Pinpoint the cell where the given text exists, returning its (x, y) midpoint coordinate. 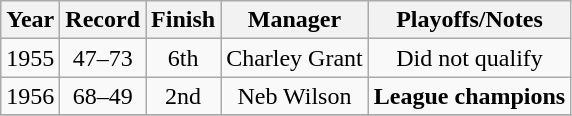
Finish (184, 20)
1955 (30, 58)
Playoffs/Notes (469, 20)
Record (103, 20)
2nd (184, 96)
League champions (469, 96)
47–73 (103, 58)
Year (30, 20)
Manager (295, 20)
6th (184, 58)
Did not qualify (469, 58)
1956 (30, 96)
Neb Wilson (295, 96)
68–49 (103, 96)
Charley Grant (295, 58)
